Identify which cell holds the provided text, then report its [X, Y] central coordinate. 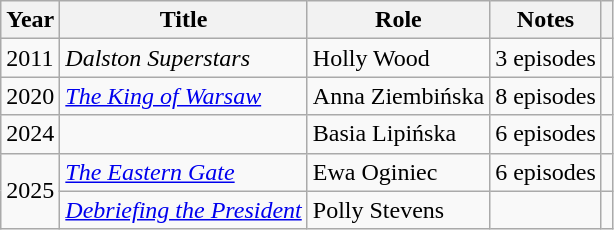
Anna Ziembińska [398, 96]
The King of Warsaw [184, 96]
Basia Lipińska [398, 134]
Role [398, 20]
8 episodes [546, 96]
2011 [30, 58]
3 episodes [546, 58]
Holly Wood [398, 58]
Ewa Oginiec [398, 172]
2025 [30, 191]
Year [30, 20]
2020 [30, 96]
Debriefing the President [184, 210]
Polly Stevens [398, 210]
Notes [546, 20]
The Eastern Gate [184, 172]
Dalston Superstars [184, 58]
Title [184, 20]
2024 [30, 134]
